From the cell containing the given text, extract its center point as [X, Y] coordinate. 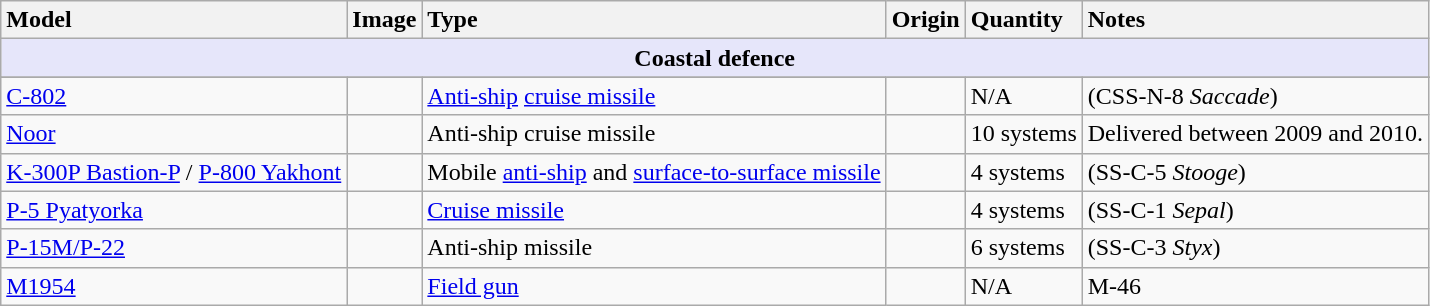
10 systems [1024, 134]
M-46 [1255, 286]
Origin [926, 20]
P-15M/P-22 [174, 248]
(CSS-N-8 Saccade) [1255, 96]
Model [174, 20]
Delivered between 2009 and 2010. [1255, 134]
6 systems [1024, 248]
Type [654, 20]
(SS-C-3 Styx) [1255, 248]
K-300P Bastion-P / P-800 Yakhont [174, 172]
(SS-C-5 Stooge) [1255, 172]
M1954 [174, 286]
P-5 Pyatyorka [174, 210]
Quantity [1024, 20]
Notes [1255, 20]
Cruise missile [654, 210]
C-802 [174, 96]
Coastal defence [715, 58]
Anti-ship missile [654, 248]
Noor [174, 134]
(SS-C-1 Sepal) [1255, 210]
Image [384, 20]
Field gun [654, 286]
Mobile anti-ship and surface-to-surface missile [654, 172]
